Extract the [x, y] coordinate from the center of the cell holding the provided text.  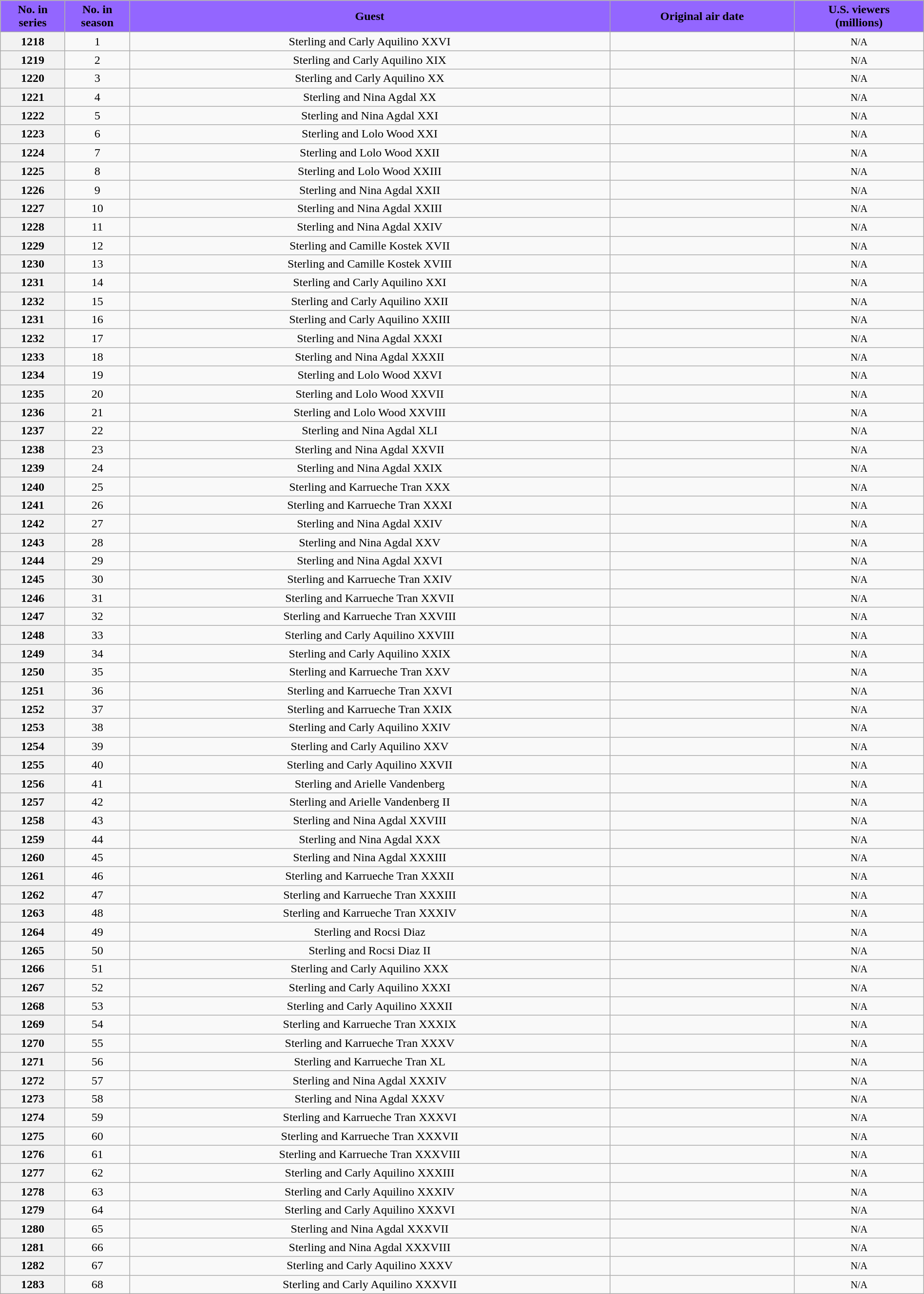
59 [97, 1117]
Sterling and Nina Agdal XXXVIII [369, 1247]
Sterling and Nina Agdal XXXII [369, 357]
Sterling and Carly Aquilino XXXVI [369, 1210]
Sterling and Carly Aquilino XXXIII [369, 1173]
Original air date [702, 17]
53 [97, 1006]
20 [97, 394]
1266 [33, 969]
Sterling and Carly Aquilino XIX [369, 60]
1249 [33, 654]
18 [97, 357]
1226 [33, 190]
1225 [33, 171]
52 [97, 987]
68 [97, 1284]
16 [97, 320]
56 [97, 1062]
29 [97, 561]
10 [97, 208]
Sterling and Carly Aquilino XXVIII [369, 635]
1240 [33, 486]
Sterling and Nina Agdal XXX [369, 839]
4 [97, 97]
Sterling and Arielle Vandenberg II [369, 802]
63 [97, 1192]
Sterling and Carly Aquilino XXIV [369, 728]
1268 [33, 1006]
21 [97, 412]
Sterling and Nina Agdal XXIII [369, 208]
1235 [33, 394]
1279 [33, 1210]
Sterling and Rocsi Diaz [369, 932]
12 [97, 245]
Sterling and Carly Aquilino XXVI [369, 41]
1245 [33, 579]
32 [97, 617]
No. inseries [33, 17]
17 [97, 338]
30 [97, 579]
57 [97, 1080]
1262 [33, 895]
Sterling and Carly Aquilino XXI [369, 283]
1250 [33, 672]
1241 [33, 505]
No. inseason [97, 17]
Sterling and Karrueche Tran XXXVI [369, 1117]
Sterling and Nina Agdal XXXVII [369, 1229]
Sterling and Nina Agdal XX [369, 97]
58 [97, 1099]
Sterling and Karrueche Tran XXXIV [369, 913]
Sterling and Carly Aquilino XXXIV [369, 1192]
64 [97, 1210]
35 [97, 672]
24 [97, 468]
Sterling and Carly Aquilino XXIX [369, 654]
1227 [33, 208]
Sterling and Carly Aquilino XXII [369, 301]
1228 [33, 227]
19 [97, 375]
Sterling and Nina Agdal XXIX [369, 468]
1233 [33, 357]
1220 [33, 78]
1277 [33, 1173]
38 [97, 728]
51 [97, 969]
Sterling and Karrueche Tran XXXIX [369, 1024]
Sterling and Nina Agdal XXVI [369, 561]
45 [97, 858]
Sterling and Karrueche Tran XXX [369, 486]
Sterling and Lolo Wood XXVIII [369, 412]
42 [97, 802]
62 [97, 1173]
50 [97, 950]
Sterling and Lolo Wood XXVII [369, 394]
1 [97, 41]
1237 [33, 431]
Sterling and Nina Agdal XXVIII [369, 820]
65 [97, 1229]
1224 [33, 153]
Sterling and Carly Aquilino XXXVII [369, 1284]
1230 [33, 264]
Sterling and Carly Aquilino XXXII [369, 1006]
1243 [33, 542]
Sterling and Nina Agdal XLI [369, 431]
1270 [33, 1043]
27 [97, 523]
Sterling and Carly Aquilino XXVII [369, 765]
1259 [33, 839]
5 [97, 116]
1229 [33, 245]
54 [97, 1024]
Sterling and Carly Aquilino XXIII [369, 320]
1275 [33, 1136]
1273 [33, 1099]
26 [97, 505]
1264 [33, 932]
1222 [33, 116]
Sterling and Karrueche Tran XXV [369, 672]
48 [97, 913]
1258 [33, 820]
1251 [33, 691]
1272 [33, 1080]
U.S. viewers(millions) [859, 17]
Sterling and Karrueche Tran XXXI [369, 505]
15 [97, 301]
1236 [33, 412]
39 [97, 746]
1256 [33, 783]
1263 [33, 913]
1257 [33, 802]
33 [97, 635]
55 [97, 1043]
Sterling and Karrueche Tran XXXIII [369, 895]
44 [97, 839]
Sterling and Karrueche Tran XL [369, 1062]
25 [97, 486]
1253 [33, 728]
41 [97, 783]
34 [97, 654]
1234 [33, 375]
1248 [33, 635]
Sterling and Nina Agdal XXXV [369, 1099]
1276 [33, 1155]
Sterling and Carly Aquilino XXV [369, 746]
1261 [33, 876]
40 [97, 765]
Sterling and Carly Aquilino XXXI [369, 987]
7 [97, 153]
1283 [33, 1284]
Sterling and Lolo Wood XXI [369, 134]
47 [97, 895]
Sterling and Nina Agdal XXXIV [369, 1080]
Sterling and Camille Kostek XVIII [369, 264]
61 [97, 1155]
66 [97, 1247]
11 [97, 227]
60 [97, 1136]
2 [97, 60]
28 [97, 542]
1254 [33, 746]
Sterling and Karrueche Tran XXIX [369, 709]
Sterling and Karrueche Tran XXXVII [369, 1136]
Sterling and Karrueche Tran XXXV [369, 1043]
1274 [33, 1117]
1246 [33, 598]
36 [97, 691]
Sterling and Lolo Wood XXIII [369, 171]
1269 [33, 1024]
Sterling and Lolo Wood XXII [369, 153]
22 [97, 431]
1282 [33, 1266]
Sterling and Carly Aquilino XXXV [369, 1266]
1255 [33, 765]
Sterling and Camille Kostek XVII [369, 245]
Sterling and Carly Aquilino XXX [369, 969]
1238 [33, 449]
Sterling and Nina Agdal XXII [369, 190]
67 [97, 1266]
Sterling and Nina Agdal XXXIII [369, 858]
1244 [33, 561]
14 [97, 283]
Sterling and Lolo Wood XXVI [369, 375]
Sterling and Nina Agdal XXI [369, 116]
1260 [33, 858]
1218 [33, 41]
Sterling and Nina Agdal XXVII [369, 449]
Guest [369, 17]
43 [97, 820]
1280 [33, 1229]
8 [97, 171]
9 [97, 190]
Sterling and Arielle Vandenberg [369, 783]
37 [97, 709]
Sterling and Nina Agdal XXV [369, 542]
1252 [33, 709]
1223 [33, 134]
1265 [33, 950]
1239 [33, 468]
13 [97, 264]
1221 [33, 97]
Sterling and Karrueche Tran XXVI [369, 691]
46 [97, 876]
1267 [33, 987]
1219 [33, 60]
Sterling and Karrueche Tran XXVIII [369, 617]
Sterling and Karrueche Tran XXXII [369, 876]
23 [97, 449]
1281 [33, 1247]
31 [97, 598]
1247 [33, 617]
Sterling and Carly Aquilino XX [369, 78]
Sterling and Rocsi Diaz II [369, 950]
49 [97, 932]
1271 [33, 1062]
6 [97, 134]
Sterling and Karrueche Tran XXIV [369, 579]
Sterling and Nina Agdal XXXI [369, 338]
1278 [33, 1192]
Sterling and Karrueche Tran XXVII [369, 598]
1242 [33, 523]
Sterling and Karrueche Tran XXXVIII [369, 1155]
3 [97, 78]
